Output the [X, Y] coordinate of the center of the cell containing the given text.  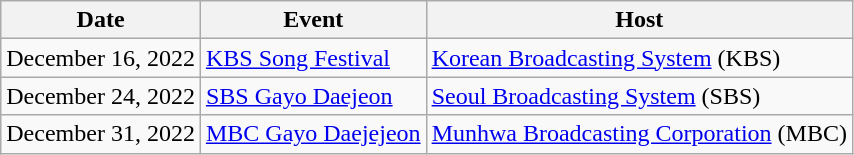
Event [313, 20]
December 31, 2022 [101, 134]
KBS Song Festival [313, 58]
SBS Gayo Daejeon [313, 96]
Munhwa Broadcasting Corporation (MBC) [639, 134]
MBC Gayo Daejejeon [313, 134]
Seoul Broadcasting System (SBS) [639, 96]
Host [639, 20]
Korean Broadcasting System (KBS) [639, 58]
December 16, 2022 [101, 58]
Date [101, 20]
December 24, 2022 [101, 96]
